Return [X, Y] of the center of cell containing provided text 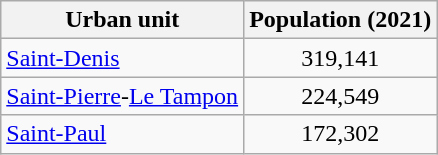
172,302 [340, 134]
224,549 [340, 96]
Saint-Pierre-Le Tampon [122, 96]
319,141 [340, 58]
Population (2021) [340, 20]
Saint-Denis [122, 58]
Saint-Paul [122, 134]
Urban unit [122, 20]
